Return the (x, y) coordinate for the center point of the cell that contains the specified text.  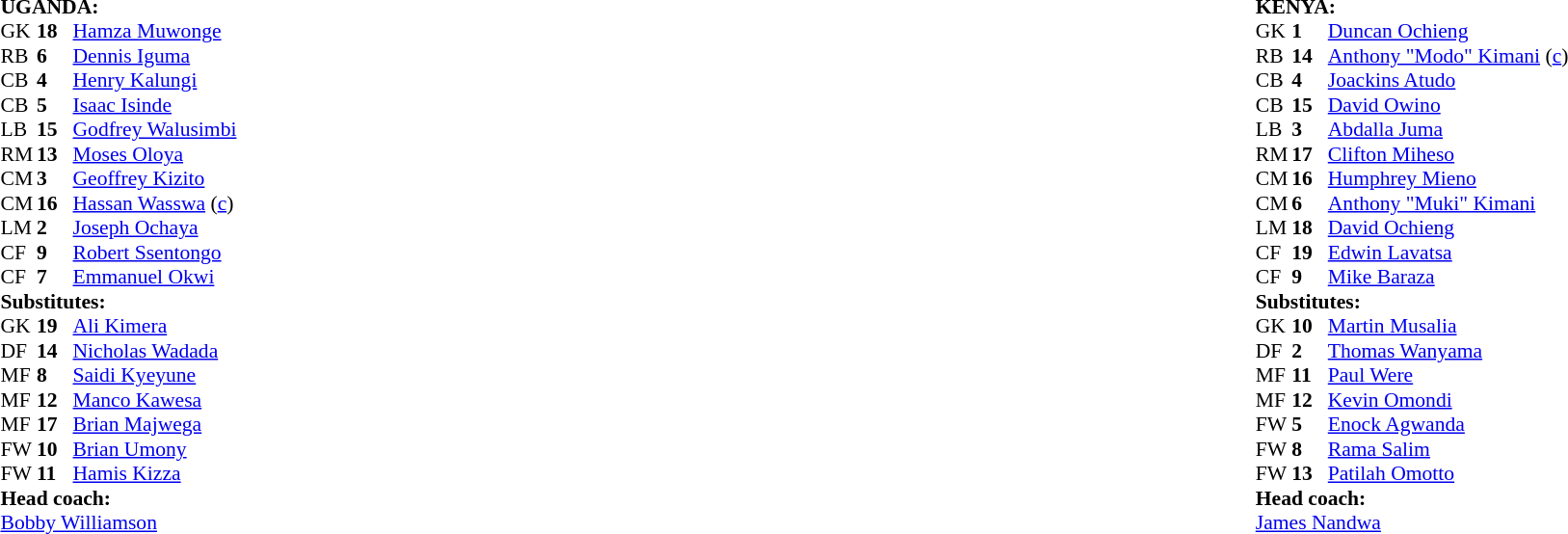
Joseph Ochaya (155, 228)
Manco Kawesa (155, 400)
Ali Kimera (155, 327)
Isaac Isinde (155, 105)
Robert Ssentongo (155, 253)
Dennis Iguma (155, 56)
Nicholas Wadada (155, 351)
Henry Kalungi (155, 80)
Brian Majwega (155, 425)
Substitutes: (118, 302)
Hamza Muwonge (155, 32)
7 (55, 277)
Head coach: (118, 498)
Godfrey Walusimbi (155, 130)
Hassan Wasswa (c) (155, 203)
Geoffrey Kizito (155, 178)
Saidi Kyeyune (155, 375)
Hamis Kizza (155, 473)
Brian Umony (155, 449)
Emmanuel Okwi (155, 277)
Moses Oloya (155, 154)
1 (1310, 32)
